Locate the cell with the specified text and output its [X, Y] center coordinate. 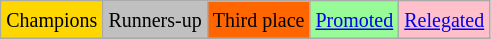
Promoted [354, 20]
Runners-up [155, 20]
Third place [258, 20]
Champions [52, 20]
Relegated [444, 20]
